Locate the cell with the specified text and output its (X, Y) center coordinate. 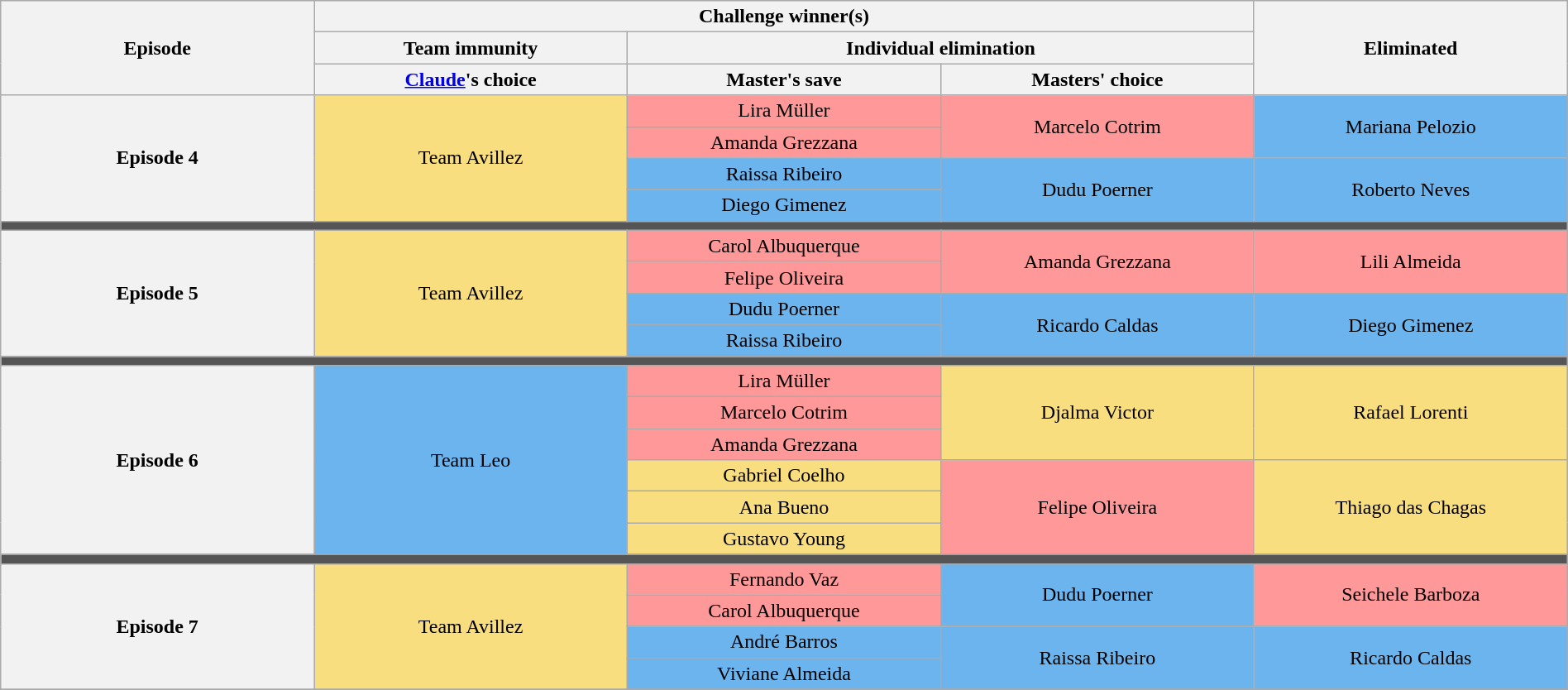
Thiago das Chagas (1411, 507)
Viviane Almeida (784, 673)
Claude's choice (471, 79)
Djalma Victor (1097, 413)
Team Leo (471, 460)
Episode 4 (157, 158)
Mariana Pelozio (1411, 127)
Gabriel Coelho (784, 476)
Seichele Barboza (1411, 595)
Masters' choice (1097, 79)
Episode 5 (157, 293)
Episode (157, 48)
Individual elimination (941, 48)
Episode 6 (157, 460)
Gustavo Young (784, 539)
Eliminated (1411, 48)
Challenge winner(s) (784, 17)
Ana Bueno (784, 507)
Team immunity (471, 48)
Fernando Vaz (784, 579)
Roberto Neves (1411, 189)
Lili Almeida (1411, 261)
Rafael Lorenti (1411, 413)
Episode 7 (157, 626)
André Barros (784, 642)
Master's save (784, 79)
